Output the (X, Y) coordinate of the center of the cell containing the given text.  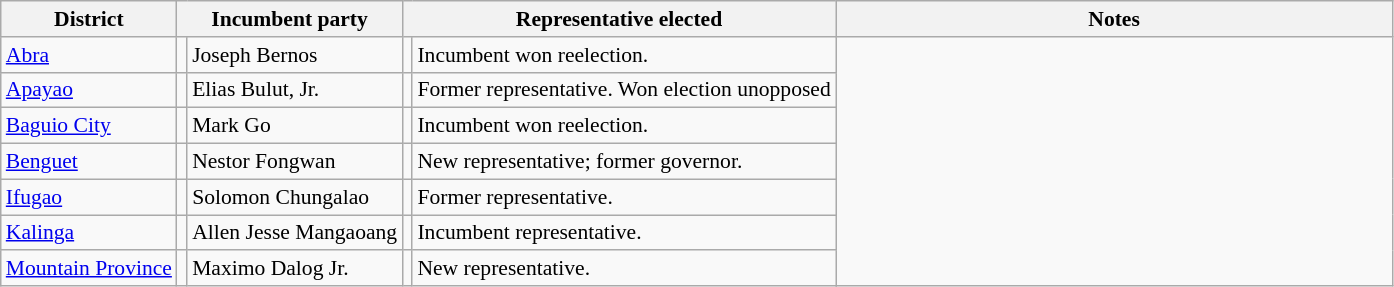
New representative. (624, 269)
Abra (89, 55)
Apayao (89, 90)
Maximo Dalog Jr. (294, 269)
Elias Bulut, Jr. (294, 90)
Nestor Fongwan (294, 162)
Mountain Province (89, 269)
Kalinga (89, 233)
Joseph Bernos (294, 55)
Notes (1114, 19)
Representative elected (619, 19)
District (89, 19)
Former representative. (624, 197)
Solomon Chungalao (294, 197)
Benguet (89, 162)
Former representative. Won election unopposed (624, 90)
Ifugao (89, 197)
Allen Jesse Mangaoang (294, 233)
Baguio City (89, 126)
Mark Go (294, 126)
Incumbent representative. (624, 233)
New representative; former governor. (624, 162)
Incumbent party (290, 19)
